Search for the cell housing the specified text and yield its (x, y) center coordinate. 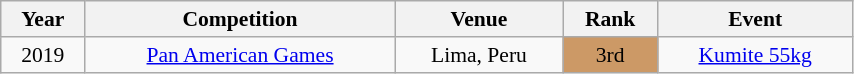
Lima, Peru (478, 55)
Competition (240, 19)
Kumite 55kg (756, 55)
3rd (610, 55)
2019 (43, 55)
Venue (478, 19)
Rank (610, 19)
Year (43, 19)
Event (756, 19)
Pan American Games (240, 55)
